Return (x, y) of the center of cell containing provided text 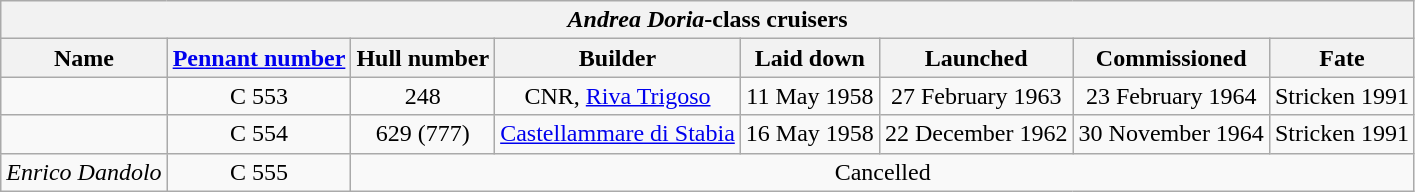
629 (777) (423, 134)
Cancelled (883, 172)
16 May 1958 (810, 134)
C 553 (259, 96)
Laid down (810, 58)
C 554 (259, 134)
Builder (618, 58)
Fate (1342, 58)
23 February 1964 (1171, 96)
C 555 (259, 172)
Enrico Dandolo (84, 172)
27 February 1963 (976, 96)
Hull number (423, 58)
11 May 1958 (810, 96)
22 December 1962 (976, 134)
Launched (976, 58)
248 (423, 96)
Pennant number (259, 58)
30 November 1964 (1171, 134)
CNR, Riva Trigoso (618, 96)
Commissioned (1171, 58)
Name (84, 58)
Castellammare di Stabia (618, 134)
Andrea Doria-class cruisers (708, 20)
